Pinpoint the cell where the given text exists, returning its (x, y) midpoint coordinate. 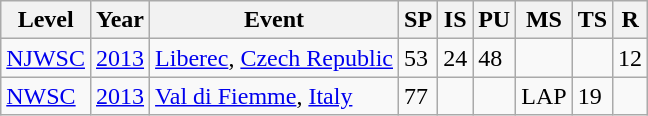
Year (120, 20)
SP (418, 20)
48 (494, 58)
MS (544, 20)
Level (46, 20)
PU (494, 20)
Event (274, 20)
53 (418, 58)
LAP (544, 96)
19 (592, 96)
IS (456, 20)
77 (418, 96)
Val di Fiemme, Italy (274, 96)
NWSC (46, 96)
12 (630, 58)
Liberec, Czech Republic (274, 58)
NJWSC (46, 58)
24 (456, 58)
TS (592, 20)
R (630, 20)
